Identify which cell holds the provided text, then report its [x, y] central coordinate. 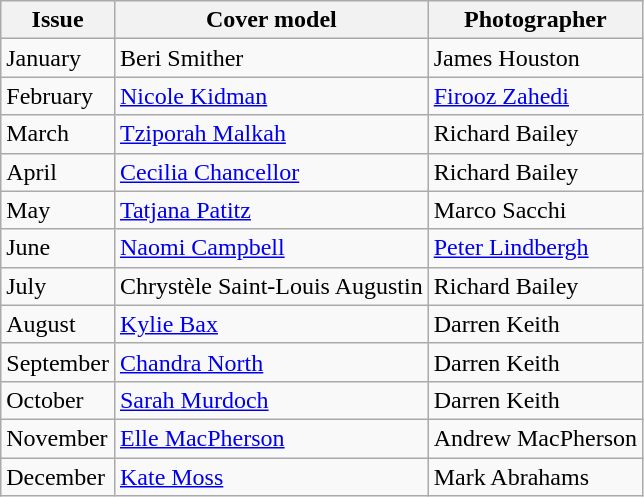
Beri Smither [271, 58]
Chrystèle Saint-Louis Augustin [271, 286]
January [58, 58]
September [58, 362]
Andrew MacPherson [535, 438]
Kylie Bax [271, 324]
March [58, 134]
June [58, 248]
Elle MacPherson [271, 438]
February [58, 96]
James Houston [535, 58]
December [58, 477]
Kate Moss [271, 477]
Cover model [271, 20]
Chandra North [271, 362]
Naomi Campbell [271, 248]
Tziporah Malkah [271, 134]
Peter Lindbergh [535, 248]
Sarah Murdoch [271, 400]
Nicole Kidman [271, 96]
Mark Abrahams [535, 477]
October [58, 400]
Photographer [535, 20]
May [58, 210]
Firooz Zahedi [535, 96]
April [58, 172]
July [58, 286]
Cecilia Chancellor [271, 172]
Tatjana Patitz [271, 210]
Marco Sacchi [535, 210]
August [58, 324]
Issue [58, 20]
November [58, 438]
